Pinpoint the cell where the given text exists, returning its [x, y] midpoint coordinate. 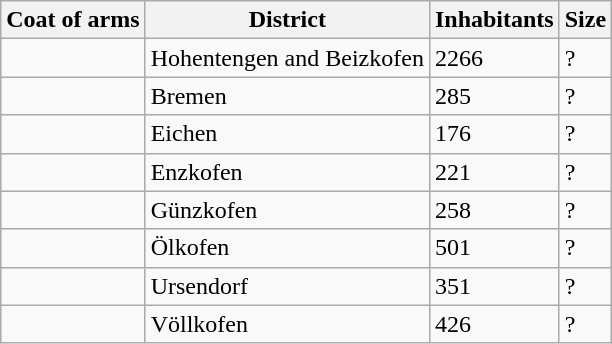
Hohentengen and Beizkofen [287, 58]
Ursendorf [287, 286]
Eichen [287, 134]
Völlkofen [287, 324]
221 [494, 172]
Coat of arms [73, 20]
285 [494, 96]
426 [494, 324]
Enzkofen [287, 172]
Bremen [287, 96]
Ölkofen [287, 248]
176 [494, 134]
501 [494, 248]
Inhabitants [494, 20]
351 [494, 286]
2266 [494, 58]
District [287, 20]
Size [585, 20]
Günzkofen [287, 210]
258 [494, 210]
